Identify which cell holds the provided text, then report its (x, y) central coordinate. 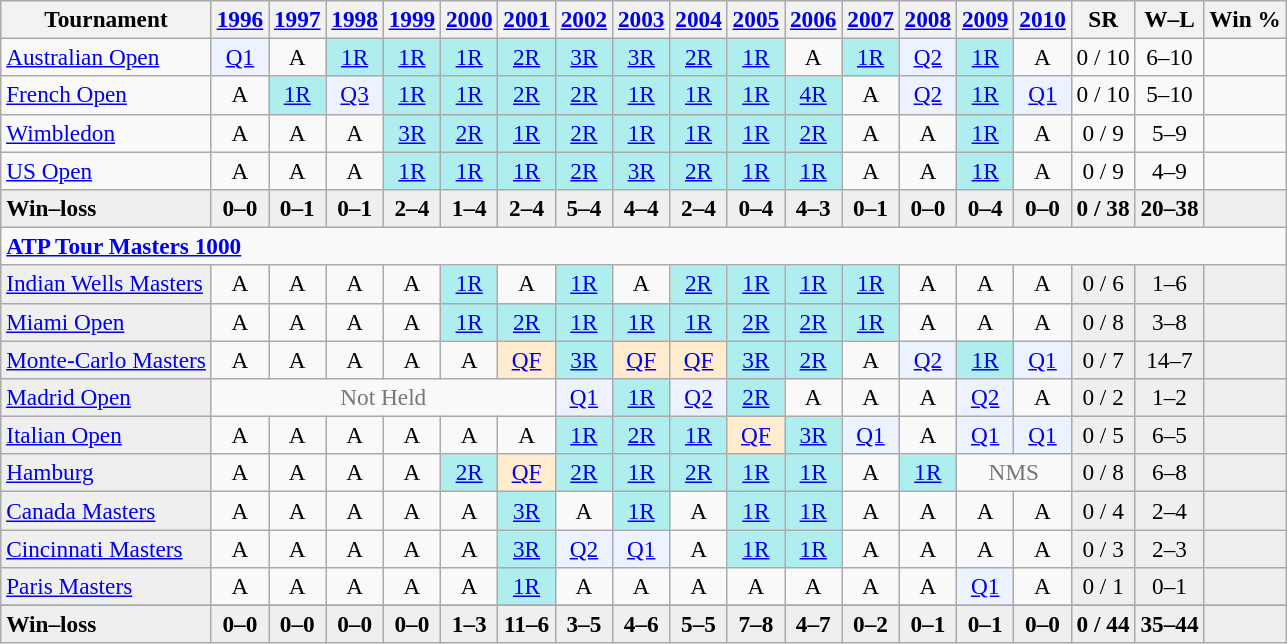
Paris Masters (106, 586)
2005 (756, 19)
Not Held (383, 397)
2–3 (1170, 548)
W–L (1170, 19)
2000 (470, 19)
0 / 1 (1103, 586)
Canada Masters (106, 510)
6–10 (1170, 57)
6–8 (1170, 473)
4–9 (1170, 170)
0 / 7 (1103, 359)
Tournament (106, 19)
Win % (1245, 19)
0 / 5 (1103, 435)
20–38 (1170, 208)
5–4 (584, 208)
French Open (106, 95)
SR (1103, 19)
4–3 (814, 208)
4R (814, 95)
1–3 (470, 624)
1999 (412, 19)
4–6 (642, 624)
Miami Open (106, 322)
5–9 (1170, 133)
2001 (526, 19)
Hamburg (106, 473)
1997 (298, 19)
1–6 (1170, 284)
0 / 4 (1103, 510)
US Open (106, 170)
Wimbledon (106, 133)
3–5 (584, 624)
6–5 (1170, 435)
0 / 38 (1103, 208)
2010 (1042, 19)
1998 (354, 19)
0 / 2 (1103, 397)
2004 (698, 19)
2002 (584, 19)
3–8 (1170, 322)
Monte-Carlo Masters (106, 359)
2008 (928, 19)
Cincinnati Masters (106, 548)
1–2 (1170, 397)
Australian Open (106, 57)
2003 (642, 19)
2006 (814, 19)
Italian Open (106, 435)
Madrid Open (106, 397)
4–4 (642, 208)
Q3 (354, 95)
4–7 (814, 624)
5–5 (698, 624)
2009 (986, 19)
14–7 (1170, 359)
1–4 (470, 208)
0 / 6 (1103, 284)
0 / 3 (1103, 548)
5–10 (1170, 95)
0 / 44 (1103, 624)
11–6 (526, 624)
2007 (870, 19)
ATP Tour Masters 1000 (644, 246)
7–8 (756, 624)
0–2 (870, 624)
Indian Wells Masters (106, 284)
35–44 (1170, 624)
NMS (1014, 473)
1996 (240, 19)
